Pinpoint the cell where the given text exists, returning its [x, y] midpoint coordinate. 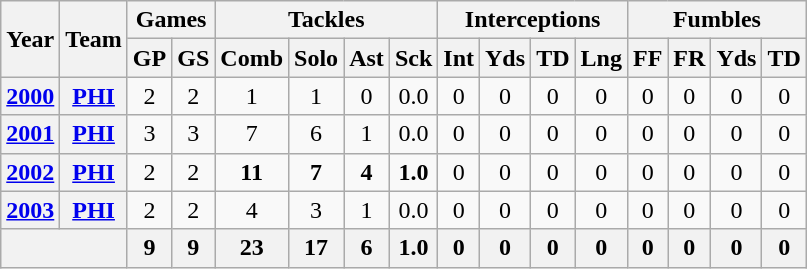
2001 [30, 134]
FF [647, 58]
Tackles [326, 20]
2003 [30, 210]
Ast [367, 58]
Interceptions [533, 20]
2000 [30, 96]
Year [30, 39]
11 [252, 172]
17 [316, 248]
2002 [30, 172]
Sck [413, 58]
Int [459, 58]
Team [94, 39]
GP [149, 58]
Fumbles [716, 20]
23 [252, 248]
Comb [252, 58]
GS [194, 58]
Solo [316, 58]
Lng [601, 58]
Games [170, 20]
FR [690, 58]
